Find where the given text appears and provide that cell's center as (X, Y) coordinate. 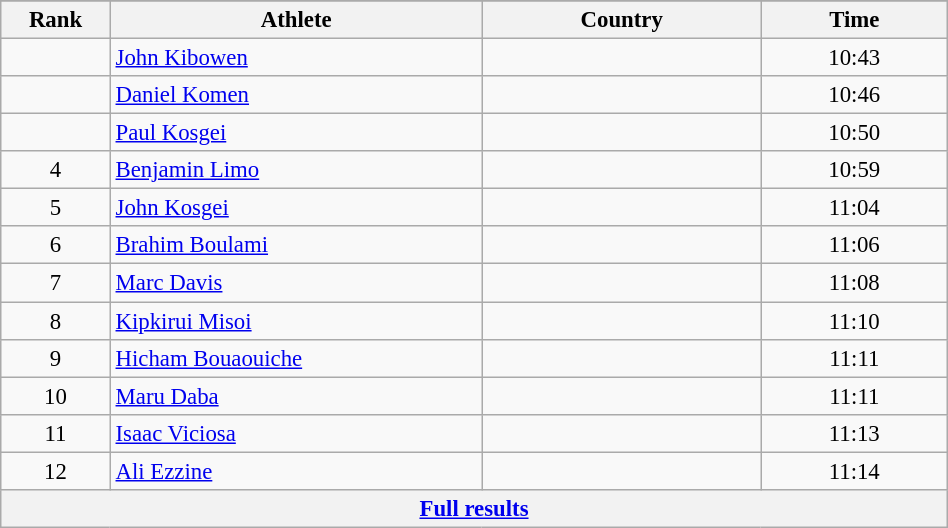
12 (56, 471)
Time (854, 20)
Kipkirui Misoi (296, 321)
Paul Kosgei (296, 133)
Daniel Komen (296, 95)
Ali Ezzine (296, 471)
10:43 (854, 58)
6 (56, 245)
Hicham Bouaouiche (296, 358)
8 (56, 321)
10:50 (854, 133)
John Kibowen (296, 58)
10:59 (854, 170)
11:06 (854, 245)
Brahim Boulami (296, 245)
11:13 (854, 433)
9 (56, 358)
11:04 (854, 208)
5 (56, 208)
Benjamin Limo (296, 170)
Rank (56, 20)
John Kosgei (296, 208)
10 (56, 396)
Isaac Viciosa (296, 433)
11:08 (854, 283)
Maru Daba (296, 396)
4 (56, 170)
Full results (474, 509)
Country (622, 20)
Marc Davis (296, 283)
10:46 (854, 95)
7 (56, 283)
11:14 (854, 471)
11:10 (854, 321)
Athlete (296, 20)
11 (56, 433)
